Capture the cell that displays the provided text and extract its (x, y) central coordinate. 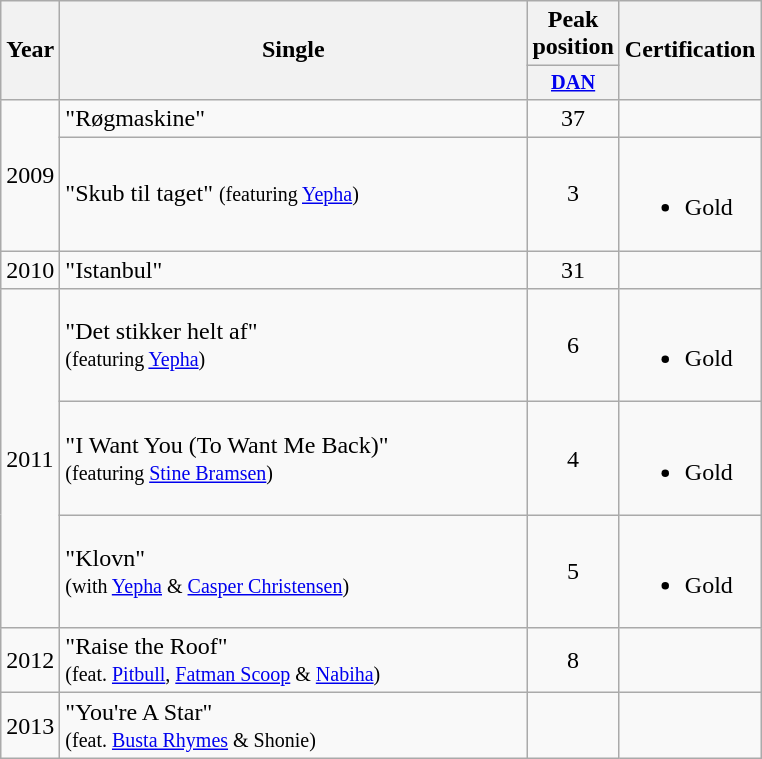
8 (573, 660)
2010 (30, 270)
"Skub til taget" (featuring Yepha) (294, 194)
"I Want You (To Want Me Back)"(featuring Stine Bramsen) (294, 458)
2011 (30, 458)
DAN (573, 83)
"Det stikker helt af" (featuring Yepha) (294, 346)
"Røgmaskine" (294, 118)
"You're A Star"(feat. Busta Rhymes & Shonie) (294, 726)
31 (573, 270)
"Istanbul" (294, 270)
4 (573, 458)
Year (30, 50)
Peak position (573, 34)
"Raise the Roof"(feat. Pitbull, Fatman Scoop & Nabiha) (294, 660)
2009 (30, 174)
6 (573, 346)
Certification (690, 50)
2012 (30, 660)
3 (573, 194)
2013 (30, 726)
37 (573, 118)
5 (573, 572)
Single (294, 50)
"Klovn"(with Yepha & Casper Christensen) (294, 572)
